Extract the [x, y] coordinate from the center of the cell holding the provided text.  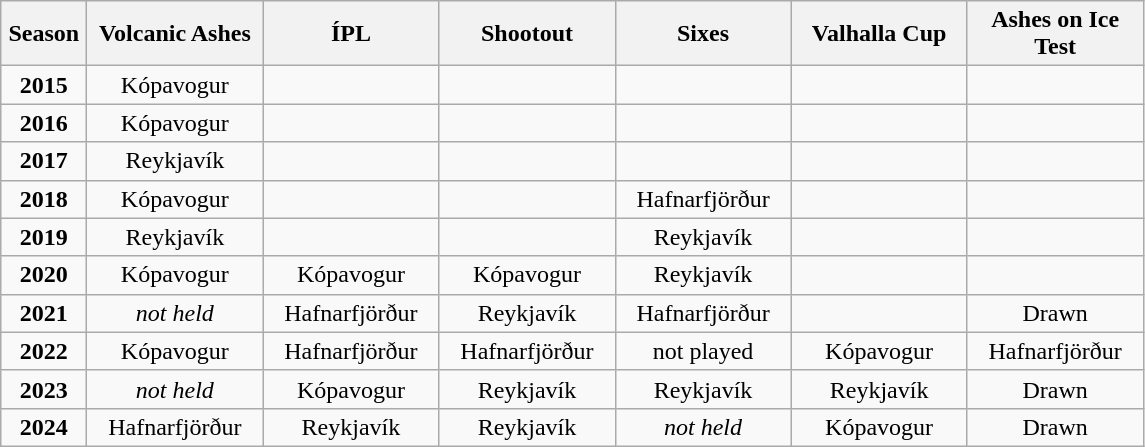
Shootout [527, 34]
2016 [44, 123]
2022 [44, 351]
2021 [44, 313]
2020 [44, 275]
Season [44, 34]
2015 [44, 85]
Valhalla Cup [879, 34]
Ashes on Ice Test [1055, 34]
Volcanic Ashes [175, 34]
2024 [44, 427]
2018 [44, 199]
not played [703, 351]
2017 [44, 161]
2019 [44, 237]
Sixes [703, 34]
2023 [44, 389]
ÍPL [351, 34]
